Identify which cell holds the provided text, then report its (x, y) central coordinate. 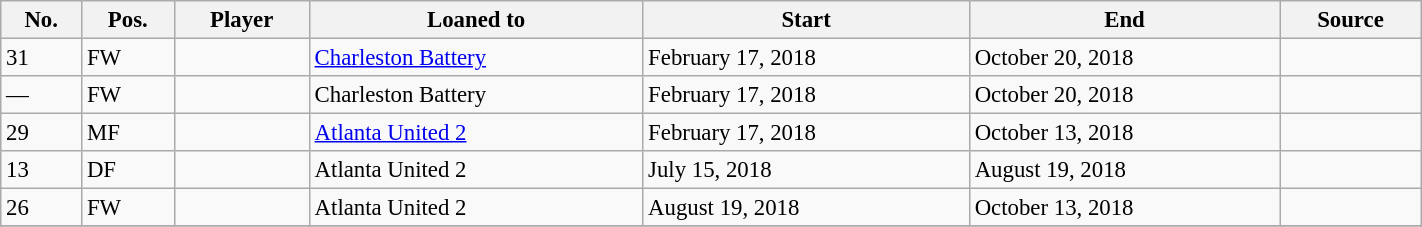
July 15, 2018 (806, 170)
MF (128, 133)
— (42, 95)
Source (1351, 20)
29 (42, 133)
End (1124, 20)
Loaned to (476, 20)
DF (128, 170)
Start (806, 20)
13 (42, 170)
Player (242, 20)
No. (42, 20)
31 (42, 58)
26 (42, 208)
Pos. (128, 20)
